Find where the given text appears and provide that cell's center as (X, Y) coordinate. 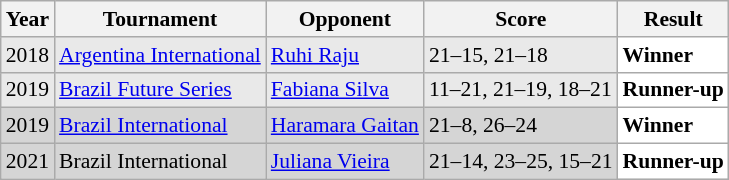
Juliana Vieira (345, 162)
Result (674, 19)
Opponent (345, 19)
Score (521, 19)
21–14, 23–25, 15–21 (521, 162)
Argentina International (160, 55)
21–15, 21–18 (521, 55)
2021 (28, 162)
Haramara Gaitan (345, 126)
11–21, 21–19, 18–21 (521, 90)
Year (28, 19)
Brazil Future Series (160, 90)
21–8, 26–24 (521, 126)
Ruhi Raju (345, 55)
2018 (28, 55)
Tournament (160, 19)
Fabiana Silva (345, 90)
